Detect which cell encompasses the target text, then output its [X, Y] center coordinate. 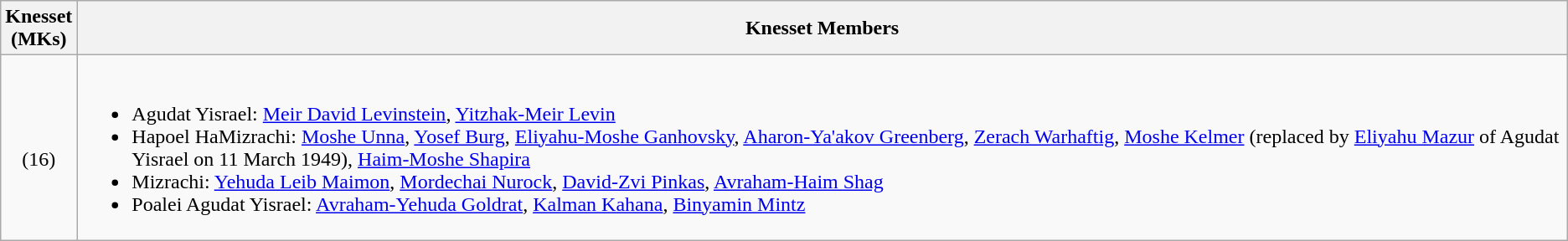
Knesset(MKs) [39, 28]
Knesset Members [823, 28]
(16) [39, 147]
